Capture the cell that displays the provided text and extract its (X, Y) central coordinate. 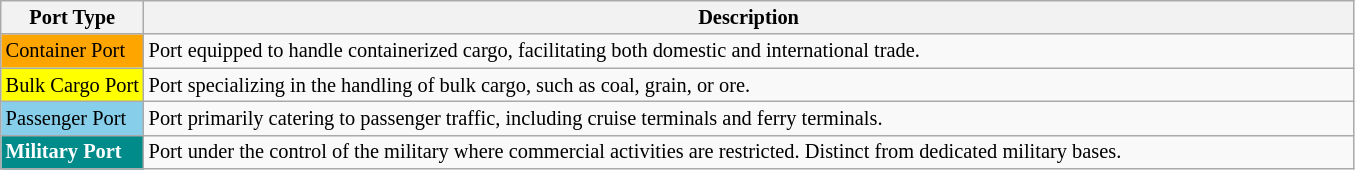
Passenger Port (72, 118)
Port specializing in the handling of bulk cargo, such as coal, grain, or ore. (749, 85)
Container Port (72, 51)
Description (749, 17)
Port Type (72, 17)
Port primarily catering to passenger traffic, including cruise terminals and ferry terminals. (749, 118)
Port equipped to handle containerized cargo, facilitating both domestic and international trade. (749, 51)
Port under the control of the military where commercial activities are restricted. Distinct from dedicated military bases. (749, 152)
Bulk Cargo Port (72, 85)
Military Port (72, 152)
